Provide the (x, y) coordinate of the cell's center where the given text is located.  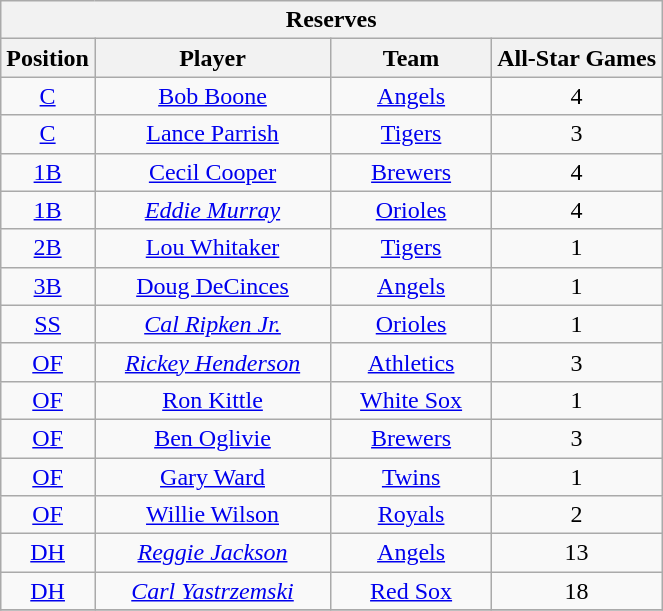
White Sox (412, 400)
Cal Ripken Jr. (212, 324)
Rickey Henderson (212, 362)
Team (412, 58)
2 (577, 515)
Gary Ward (212, 477)
Doug DeCinces (212, 286)
Player (212, 58)
Lou Whitaker (212, 248)
All-Star Games (577, 58)
2B (48, 248)
SS (48, 324)
Athletics (412, 362)
Red Sox (412, 591)
Lance Parrish (212, 134)
Royals (412, 515)
Cecil Cooper (212, 172)
Carl Yastrzemski (212, 591)
Ben Oglivie (212, 438)
18 (577, 591)
13 (577, 553)
3B (48, 286)
Reserves (332, 20)
Willie Wilson (212, 515)
Position (48, 58)
Eddie Murray (212, 210)
Twins (412, 477)
Reggie Jackson (212, 553)
Ron Kittle (212, 400)
Bob Boone (212, 96)
